From the cell containing the given text, extract its center point as (x, y) coordinate. 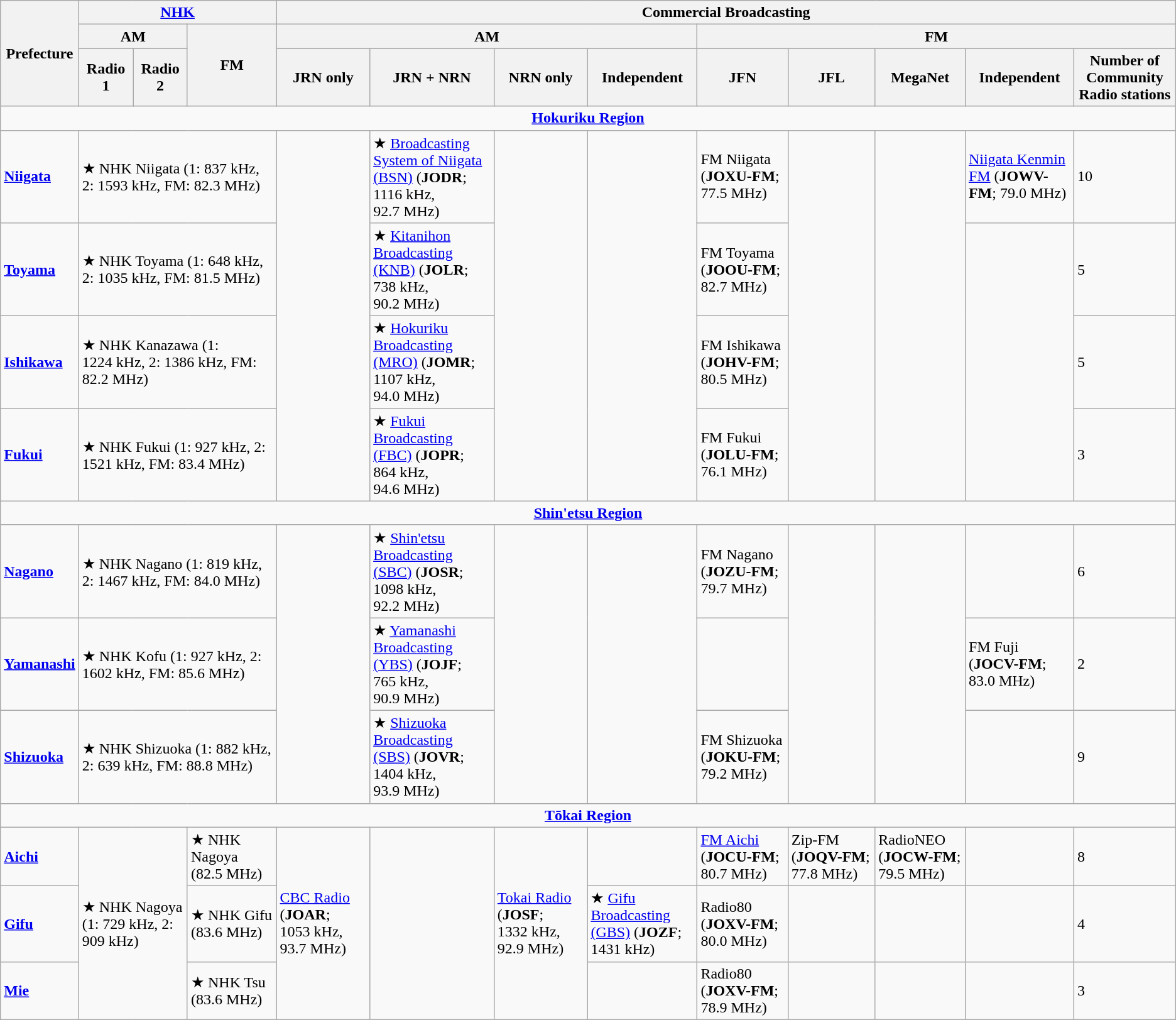
RadioNEO (JOCW-FM; 79.5 MHz) (920, 857)
Toyama (40, 270)
JRN only (323, 77)
JFL (832, 77)
★ NHK Nagano (1: 819 kHz, 2: 1467 kHz, FM: 84.0 MHz) (177, 571)
6 (1124, 571)
Prefecture (40, 53)
Number of Community Radio stations (1124, 77)
JRN + NRN (432, 77)
Radio80 (JOXV-FM; 78.9 MHz) (743, 990)
Hokuriku Region (588, 118)
9 (1124, 757)
10 (1124, 177)
Shizuoka (40, 757)
FM Fukui (JOLU-FM; 76.1 MHz) (743, 455)
Gifu (40, 924)
FM Shizuoka (JOKU-FM; 79.2 MHz) (743, 757)
★ NHK Niigata (1: 837 kHz, 2: 1593 kHz, FM: 82.3 MHz) (177, 177)
FM Aichi (JOCU-FM; 80.7 MHz) (743, 857)
Zip-FM (JOQV-FM; 77.8 MHz) (832, 857)
★ NHK Gifu (83.6 MHz) (232, 924)
Niigata (40, 177)
★ NHK Toyama (1: 648 kHz, 2: 1035 kHz, FM: 81.5 MHz) (177, 270)
FM Toyama (JOOU-FM; 82.7 MHz) (743, 270)
★ Yamanashi Broadcasting (YBS) (JOJF; 765 kHz, 90.9 MHz) (432, 664)
FM Niigata(JOXU-FM; 77.5 MHz) (743, 177)
Commercial Broadcasting (726, 13)
★ NHK Nagoya (82.5 MHz) (232, 857)
NHK (177, 13)
2 (1124, 664)
Tokai Radio (JOSF; 1332 kHz, 92.9 MHz) (540, 923)
Radio 2 (161, 77)
★ NHK Kofu (1: 927 kHz, 2: 1602 kHz, FM: 85.6 MHz) (177, 664)
4 (1124, 924)
FM Ishikawa (JOHV-FM; 80.5 MHz) (743, 362)
Radio 1 (106, 77)
★ Shin'etsu Broadcasting (SBC) (JOSR; 1098 kHz, 92.2 MHz) (432, 571)
Fukui (40, 455)
Aichi (40, 857)
★ Gifu Broadcasting (GBS) (JOZF; 1431 kHz) (642, 924)
★ Broadcasting System of Niigata (BSN) (JODR; 1116 kHz, 92.7 MHz) (432, 177)
8 (1124, 857)
★ Shizuoka Broadcasting (SBS) (JOVR; 1404 kHz, 93.9 MHz) (432, 757)
Yamanashi (40, 664)
★ NHK Shizuoka (1: 882 kHz, 2: 639 kHz, FM: 88.8 MHz) (177, 757)
Niigata Kenmin FM (JOWV-FM; 79.0 MHz) (1019, 177)
★ NHK Kanazawa (1: 1224 kHz, 2: 1386 kHz, FM: 82.2 MHz) (177, 362)
FM Nagano (JOZU-FM; 79.7 MHz) (743, 571)
★ Hokuriku Broadcasting (MRO) (JOMR; 1107 kHz, 94.0 MHz) (432, 362)
Ishikawa (40, 362)
JFN (743, 77)
CBC Radio (JOAR; 1053 kHz, 93.7 MHz) (323, 923)
Mie (40, 990)
★ NHK Nagoya (1: 729 kHz, 2: 909 kHz) (133, 923)
Shin'etsu Region (588, 513)
MegaNet (920, 77)
★ Fukui Broadcasting (FBC) (JOPR; 864 kHz, 94.6 MHz) (432, 455)
Nagano (40, 571)
★ NHK Fukui (1: 927 kHz, 2: 1521 kHz, FM: 83.4 MHz) (177, 455)
NRN only (540, 77)
Tōkai Region (588, 815)
★ Kitanihon Broadcasting (KNB) (JOLR; 738 kHz, 90.2 MHz) (432, 270)
FM Fuji (JOCV-FM; 83.0 MHz) (1019, 664)
Radio80 (JOXV-FM; 80.0 MHz) (743, 924)
★ NHK Tsu (83.6 MHz) (232, 990)
